Provide the (x, y) coordinate of the cell's center where the given text is located.  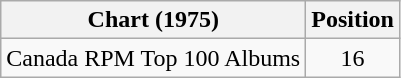
Canada RPM Top 100 Albums (154, 58)
Position (353, 20)
Chart (1975) (154, 20)
16 (353, 58)
